Locate the cell with the specified text and output its (x, y) center coordinate. 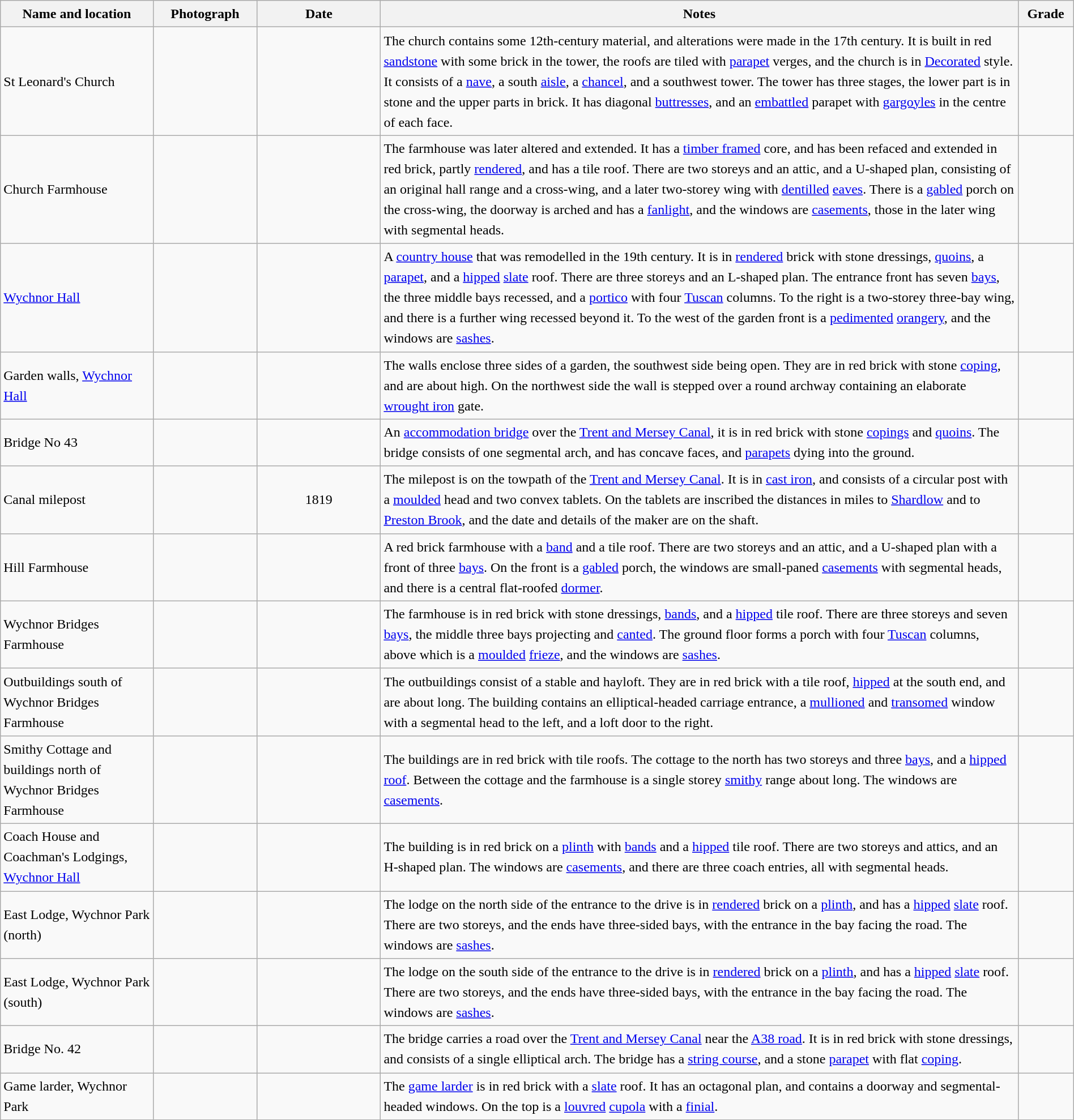
Hill Farmhouse (77, 567)
Church Farmhouse (77, 189)
Canal milepost (77, 499)
Smithy Cottage and buildings north of Wychnor Bridges Farmhouse (77, 779)
1819 (319, 499)
Coach House and Coachman's Lodgings, Wychnor Hall (77, 857)
Name and location (77, 14)
Photograph (205, 14)
Wychnor Bridges Farmhouse (77, 634)
St Leonard's Church (77, 82)
Garden walls, Wychnor Hall (77, 385)
Outbuildings south of Wychnor Bridges Farmhouse (77, 702)
Grade (1046, 14)
Wychnor Hall (77, 298)
Bridge No. 42 (77, 1050)
Date (319, 14)
Game larder, Wychnor Park (77, 1096)
East Lodge, Wychnor Park (north) (77, 925)
Bridge No 43 (77, 443)
East Lodge, Wychnor Park (south) (77, 992)
Notes (699, 14)
